From the cell containing the given text, extract its center point as (X, Y) coordinate. 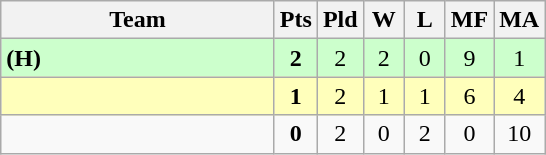
9 (469, 58)
L (424, 20)
MA (520, 20)
6 (469, 96)
MF (469, 20)
Pts (296, 20)
W (384, 20)
Pld (340, 20)
4 (520, 96)
(H) (138, 58)
10 (520, 134)
Team (138, 20)
